Extract the (x, y) coordinate from the center of the cell holding the provided text.  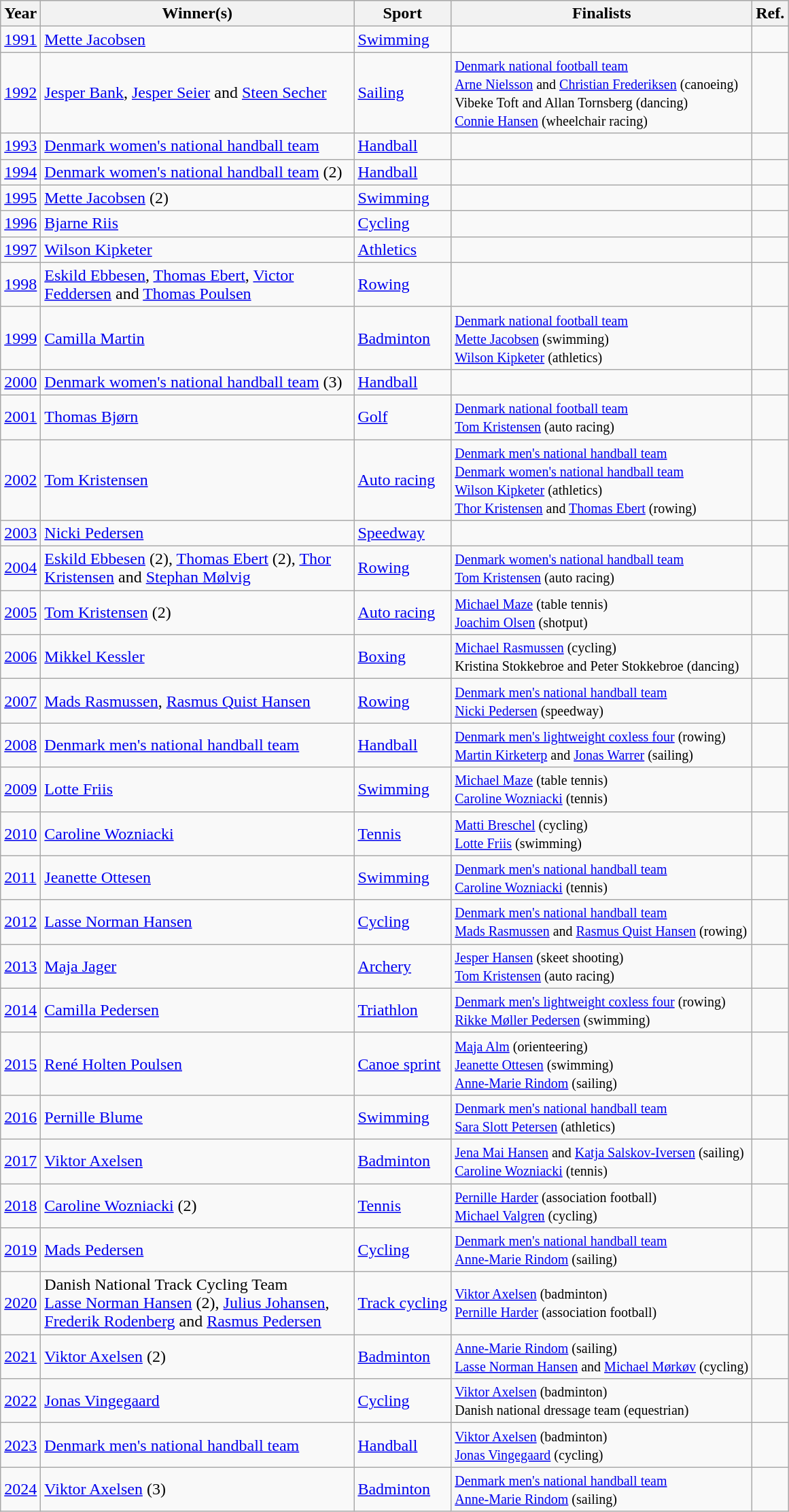
Michael Maze (table tennis) Caroline Wozniacki (tennis) (602, 790)
1997 (20, 249)
2012 (20, 921)
Finalists (602, 14)
2018 (20, 1206)
Viktor Axelsen (197, 1161)
Denmark men's lightweight coxless four (rowing) Martin Kirketerp and Jonas Warrer (sailing) (602, 745)
Caroline Wozniacki (2) (197, 1206)
2006 (20, 656)
Denmark women's national handball team (2) (197, 172)
2013 (20, 966)
Jena Mai Hansen and Katja Salskov-Iversen (sailing) Caroline Wozniacki (tennis) (602, 1161)
Mads Pedersen (197, 1250)
2019 (20, 1250)
Jesper Hansen (skeet shooting) Tom Kristensen (auto racing) (602, 966)
1992 (20, 92)
Viktor Axelsen (2) (197, 1356)
Sport (402, 14)
Pernille Harder (association football) Michael Valgren (cycling) (602, 1206)
Sailing (402, 92)
Track cycling (402, 1303)
2022 (20, 1401)
Viktor Axelsen (badminton) Danish national dressage team (equestrian) (602, 1401)
Denmark women's national handball team Tom Kristensen (auto racing) (602, 568)
Golf (402, 417)
2014 (20, 1010)
Canoe sprint (402, 1063)
1998 (20, 284)
Denmark national football team Mette Jacobsen (swimming) Wilson Kipketer (athletics) (602, 338)
Denmark men's national handball team Caroline Wozniacki (tennis) (602, 878)
Denmark men's national handball teamAnne-Marie Rindom (sailing) (602, 1490)
2000 (20, 382)
Ref. (771, 14)
2020 (20, 1303)
Thomas Bjørn (197, 417)
Denmark men's lightweight coxless four (rowing) Rikke Møller Pedersen (swimming) (602, 1010)
Jonas Vingegaard (197, 1401)
Caroline Wozniacki (197, 833)
Lasse Norman Hansen (197, 921)
Eskild Ebbesen, Thomas Ebert, Victor Feddersen and Thomas Poulsen (197, 284)
1994 (20, 172)
Bjarne Riis (197, 224)
Viktor Axelsen (badminton)Pernille Harder (association football) (602, 1303)
Winner(s) (197, 14)
Danish National Track Cycling TeamLasse Norman Hansen (2), Julius Johansen, Frederik Rodenberg and Rasmus Pedersen (197, 1303)
2017 (20, 1161)
2023 (20, 1445)
2016 (20, 1117)
Denmark national football team Tom Kristensen (auto racing) (602, 417)
Boxing (402, 656)
Mette Jacobsen (2) (197, 198)
Matti Breschel (cycling) Lotte Friis (swimming) (602, 833)
Mette Jacobsen (197, 39)
Denmark men's national handball team Denmark women's national handball team Wilson Kipketer (athletics) Thor Kristensen and Thomas Ebert (rowing) (602, 480)
2007 (20, 701)
Denmark women's national handball team (3) (197, 382)
Tom Kristensen (2) (197, 613)
Denmark men's national handball team Mads Rasmussen and Rasmus Quist Hansen (rowing) (602, 921)
Anne-Marie Rindom (sailing) Lasse Norman Hansen and Michael Mørkøv (cycling) (602, 1356)
2002 (20, 480)
2015 (20, 1063)
Eskild Ebbesen (2), Thomas Ebert (2), Thor Kristensen and Stephan Mølvig (197, 568)
1993 (20, 146)
Viktor Axelsen (badminton) Jonas Vingegaard (cycling) (602, 1445)
2004 (20, 568)
Speedway (402, 533)
Maja Alm (orienteering) Jeanette Ottesen (swimming) Anne-Marie Rindom (sailing) (602, 1063)
2003 (20, 533)
Denmark men's national handball team Nicki Pedersen (speedway) (602, 701)
Mikkel Kessler (197, 656)
Archery (402, 966)
Pernille Blume (197, 1117)
René Holten Poulsen (197, 1063)
1996 (20, 224)
1999 (20, 338)
Viktor Axelsen (3) (197, 1490)
Tom Kristensen (197, 480)
2008 (20, 745)
2021 (20, 1356)
1991 (20, 39)
Denmark men's national handball team Sara Slott Petersen (athletics) (602, 1117)
Michael Maze (table tennis) Joachim Olsen (shotput) (602, 613)
2001 (20, 417)
Year (20, 14)
Denmark men's national handball team Anne-Marie Rindom (sailing) (602, 1250)
2009 (20, 790)
Lotte Friis (197, 790)
Wilson Kipketer (197, 249)
Triathlon (402, 1010)
Denmark women's national handball team (197, 146)
2024 (20, 1490)
Maja Jager (197, 966)
Camilla Pedersen (197, 1010)
Jesper Bank, Jesper Seier and Steen Secher (197, 92)
1995 (20, 198)
Athletics (402, 249)
Nicki Pedersen (197, 533)
2010 (20, 833)
2011 (20, 878)
Jeanette Ottesen (197, 878)
2005 (20, 613)
Mads Rasmussen, Rasmus Quist Hansen (197, 701)
Camilla Martin (197, 338)
Michael Rasmussen (cycling) Kristina Stokkebroe and Peter Stokkebroe (dancing) (602, 656)
